Provide the (x, y) coordinate of the cell's center where the given text is located.  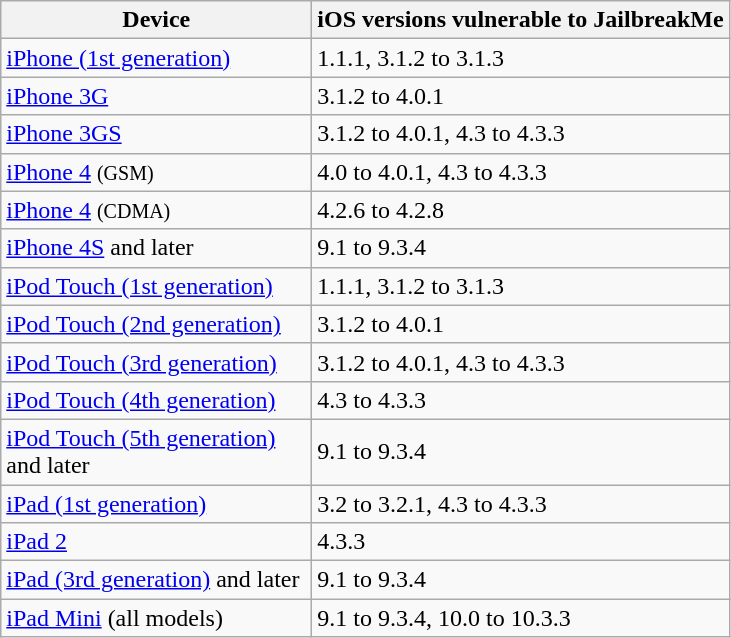
iPod Touch (3rd generation) (156, 362)
iPod Touch (1st generation) (156, 286)
iPod Touch (2nd generation) (156, 324)
iPhone 4 (GSM) (156, 172)
Device (156, 20)
iPhone 4 (CDMA) (156, 210)
iPad 2 (156, 542)
iPad (3rd generation) and later (156, 580)
4.2.6 to 4.2.8 (520, 210)
iPod Touch (4th generation) (156, 400)
4.3.3 (520, 542)
iPhone (1st generation) (156, 58)
9.1 to 9.3.4, 10.0 to 10.3.3 (520, 618)
iOS versions vulnerable to JailbreakMe (520, 20)
iPhone 3G (156, 96)
iPod Touch (5th generation) and later (156, 452)
4.3 to 4.3.3 (520, 400)
iPhone 4S and later (156, 248)
3.2 to 3.2.1, 4.3 to 4.3.3 (520, 503)
iPad (1st generation) (156, 503)
iPad Mini (all models) (156, 618)
iPhone 3GS (156, 134)
4.0 to 4.0.1, 4.3 to 4.3.3 (520, 172)
